Capture the cell that displays the provided text and extract its (x, y) central coordinate. 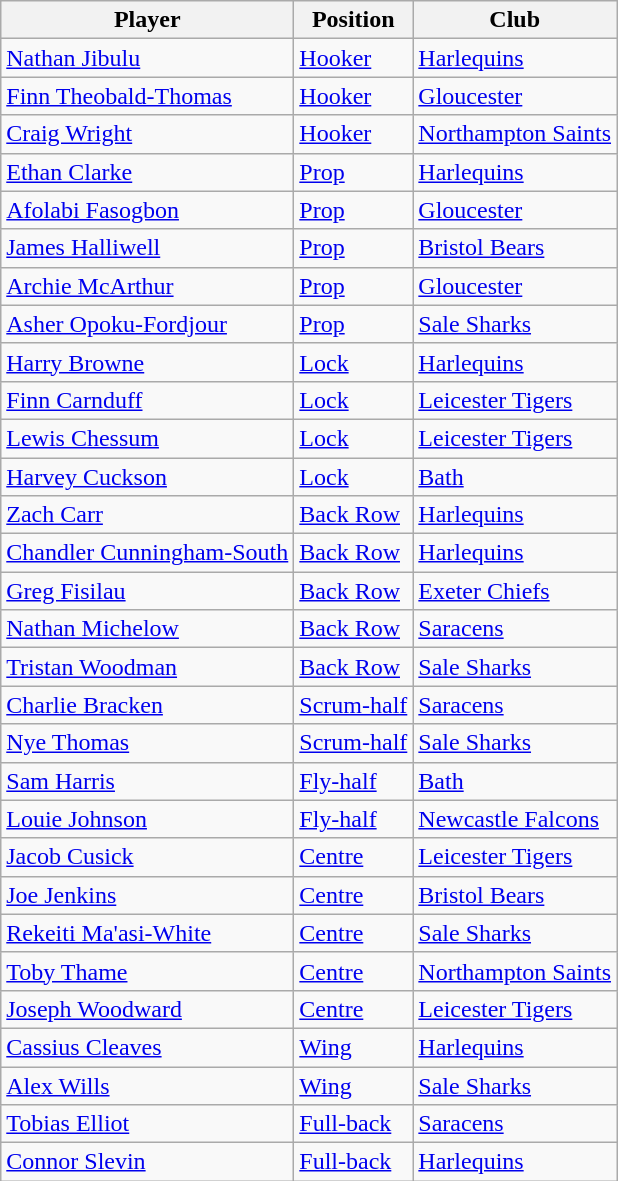
Cassius Cleaves (148, 1047)
Alex Wills (148, 1085)
James Halliwell (148, 248)
Louie Johnson (148, 819)
Nathan Michelow (148, 629)
Jacob Cusick (148, 857)
Position (354, 20)
Archie McArthur (148, 286)
Charlie Bracken (148, 705)
Lewis Chessum (148, 438)
Joe Jenkins (148, 895)
Toby Thame (148, 971)
Finn Carnduff (148, 400)
Zach Carr (148, 515)
Connor Slevin (148, 1162)
Harry Browne (148, 362)
Rekeiti Ma'asi-White (148, 933)
Greg Fisilau (148, 591)
Tristan Woodman (148, 667)
Club (515, 20)
Craig Wright (148, 134)
Afolabi Fasogbon (148, 210)
Exeter Chiefs (515, 591)
Finn Theobald-Thomas (148, 96)
Asher Opoku-Fordjour (148, 324)
Nye Thomas (148, 743)
Harvey Cuckson (148, 477)
Chandler Cunningham-South (148, 553)
Sam Harris (148, 781)
Joseph Woodward (148, 1009)
Player (148, 20)
Tobias Elliot (148, 1124)
Nathan Jibulu (148, 58)
Ethan Clarke (148, 172)
Newcastle Falcons (515, 819)
